Provide the (X, Y) coordinate of the cell's center where the given text is located.  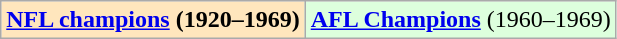
NFL champions (1920–1969) (153, 20)
AFL Champions (1960–1969) (460, 20)
